Locate the cell with the specified text and output its [x, y] center coordinate. 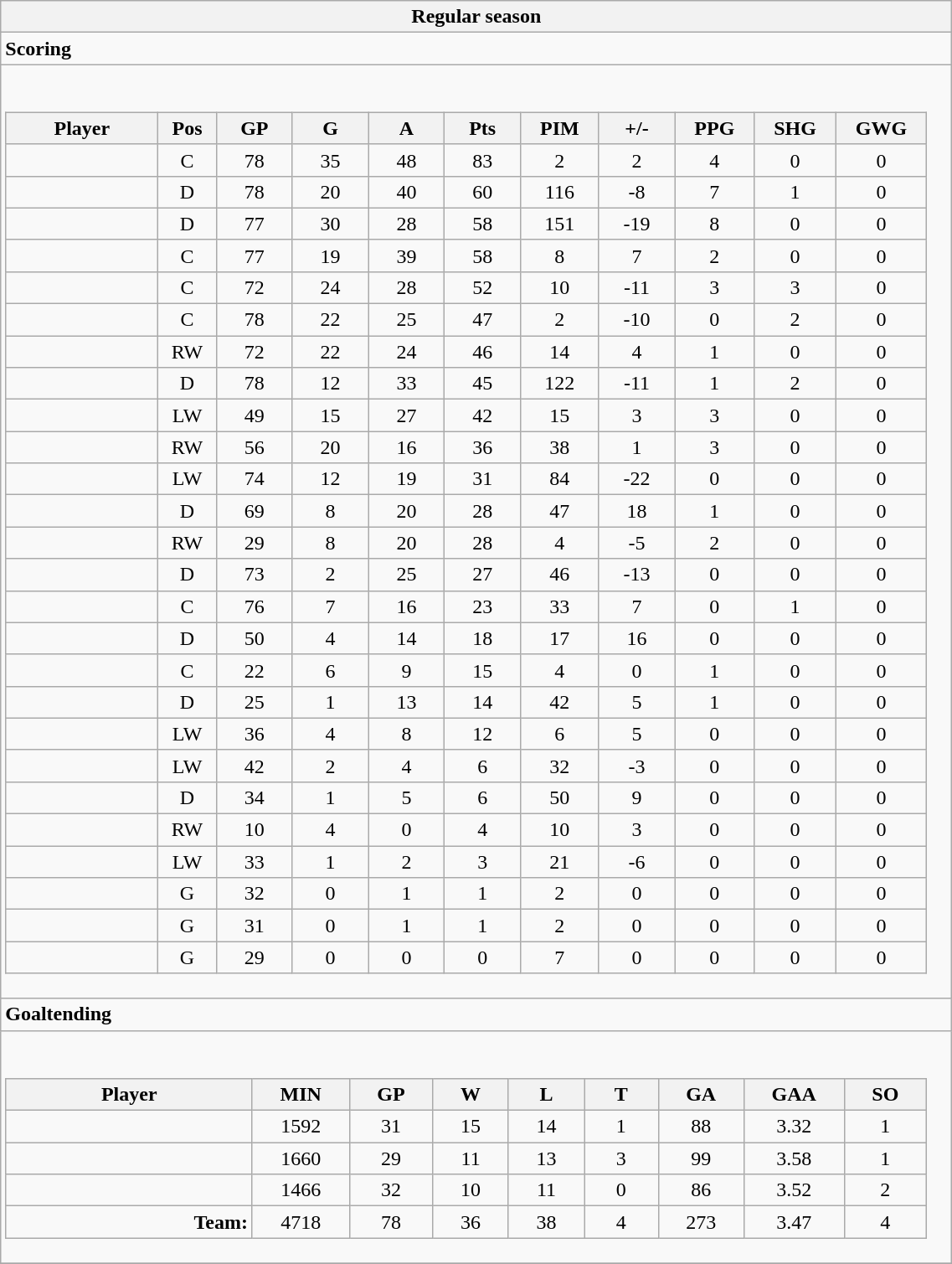
76 [255, 606]
86 [701, 1190]
-3 [636, 766]
3.32 [794, 1127]
88 [701, 1127]
PPG [715, 128]
122 [560, 384]
84 [560, 479]
Team: [129, 1222]
3.58 [794, 1158]
GAA [794, 1094]
Pts [482, 128]
Pos [188, 128]
Player MIN GP W L T GA GAA SO 1592 31 15 14 1 88 3.32 1 1660 29 11 13 3 99 3.58 1 1466 32 10 11 0 86 3.52 2 Team: 4718 78 36 38 4 273 3.47 4 [476, 1147]
21 [560, 862]
34 [255, 797]
74 [255, 479]
-10 [636, 320]
4718 [301, 1222]
151 [560, 224]
-19 [636, 224]
SHG [795, 128]
1660 [301, 1158]
-6 [636, 862]
L [546, 1094]
23 [482, 606]
+/- [636, 128]
83 [482, 160]
-13 [636, 575]
PIM [560, 128]
35 [330, 160]
1466 [301, 1190]
56 [255, 447]
MIN [301, 1094]
1592 [301, 1127]
49 [255, 415]
17 [560, 638]
SO [885, 1094]
116 [560, 192]
40 [407, 192]
3.47 [794, 1222]
39 [407, 255]
GWG [881, 128]
45 [482, 384]
30 [330, 224]
GA [701, 1094]
3.52 [794, 1190]
W [471, 1094]
-5 [636, 543]
Regular season [476, 17]
Scoring [476, 49]
60 [482, 192]
-8 [636, 192]
A [407, 128]
T [621, 1094]
-22 [636, 479]
73 [255, 575]
Goaltending [476, 1014]
48 [407, 160]
273 [701, 1222]
99 [701, 1158]
52 [482, 287]
69 [255, 511]
